Capture the cell that displays the provided text and extract its [x, y] central coordinate. 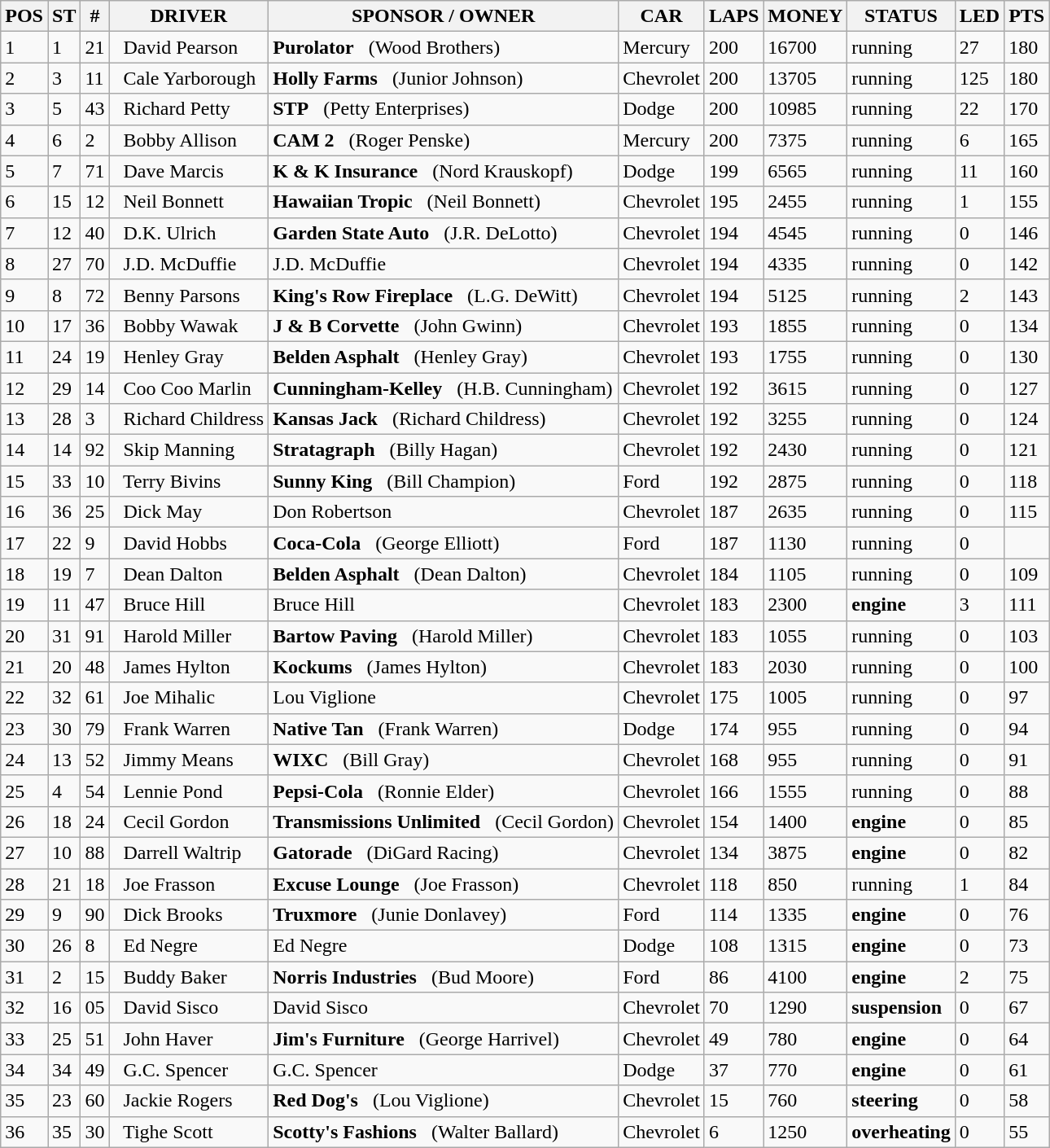
J & B Corvette (John Gwinn) [444, 326]
SPONSOR / OWNER [444, 16]
199 [733, 171]
94 [1027, 729]
170 [1027, 109]
79 [94, 729]
127 [1027, 388]
43 [94, 109]
142 [1027, 264]
Norris Industries (Bud Moore) [444, 977]
Kockums (James Hylton) [444, 667]
72 [94, 295]
Terry Bivins [189, 481]
Darrell Waltrip [189, 852]
4335 [806, 264]
5125 [806, 295]
58 [1027, 1101]
Skip Manning [189, 450]
steering [901, 1101]
1855 [806, 326]
146 [1027, 233]
850 [806, 883]
73 [1027, 946]
114 [733, 915]
48 [94, 667]
Tighe Scott [189, 1132]
Cale Yarborough [189, 78]
3255 [806, 419]
154 [733, 822]
STP (Petty Enterprises) [444, 109]
67 [1027, 1008]
LED [979, 16]
115 [1027, 512]
05 [94, 1008]
Dean Dalton [189, 574]
Joe Mihalic [189, 698]
54 [94, 791]
1055 [806, 636]
1335 [806, 915]
108 [733, 946]
Purolator (Wood Brothers) [444, 47]
suspension [901, 1008]
Benny Parsons [189, 295]
7375 [806, 140]
166 [733, 791]
Red Dog's (Lou Viglione) [444, 1101]
109 [1027, 574]
75 [1027, 977]
47 [94, 605]
168 [733, 760]
90 [94, 915]
Sunny King (Bill Champion) [444, 481]
51 [94, 1039]
Bobby Wawak [189, 326]
Belden Asphalt (Henley Gray) [444, 357]
1290 [806, 1008]
64 [1027, 1039]
K & K Insurance (Nord Krauskopf) [444, 171]
1130 [806, 543]
16700 [806, 47]
86 [733, 977]
Scotty's Fashions (Walter Ballard) [444, 1132]
85 [1027, 822]
WIXC (Bill Gray) [444, 760]
Richard Petty [189, 109]
Pepsi-Cola (Ronnie Elder) [444, 791]
Holly Farms (Junior Johnson) [444, 78]
760 [806, 1101]
6565 [806, 171]
ST [63, 16]
Dave Marcis [189, 171]
Jim's Furniture (George Harrivel) [444, 1039]
John Haver [189, 1039]
60 [94, 1101]
1250 [806, 1132]
97 [1027, 698]
Coo Coo Marlin [189, 388]
Joe Frasson [189, 883]
Don Robertson [444, 512]
184 [733, 574]
2300 [806, 605]
Frank Warren [189, 729]
1005 [806, 698]
LAPS [733, 16]
2030 [806, 667]
111 [1027, 605]
Dick May [189, 512]
121 [1027, 450]
4100 [806, 977]
Native Tan (Frank Warren) [444, 729]
37 [733, 1070]
Harold Miller [189, 636]
# [94, 16]
D.K. Ulrich [189, 233]
82 [1027, 852]
Gatorade (DiGard Racing) [444, 852]
1105 [806, 574]
130 [1027, 357]
Richard Childress [189, 419]
Excuse Lounge (Joe Frasson) [444, 883]
Jackie Rogers [189, 1101]
Bartow Paving (Harold Miller) [444, 636]
Cunningham-Kelley (H.B. Cunningham) [444, 388]
125 [979, 78]
92 [94, 450]
780 [806, 1039]
David Pearson [189, 47]
3875 [806, 852]
195 [733, 202]
55 [1027, 1132]
84 [1027, 883]
Coca-Cola (George Elliott) [444, 543]
Jimmy Means [189, 760]
3615 [806, 388]
DRIVER [189, 16]
Hawaiian Tropic (Neil Bonnett) [444, 202]
MONEY [806, 16]
James Hylton [189, 667]
1555 [806, 791]
174 [733, 729]
770 [806, 1070]
10985 [806, 109]
Cecil Gordon [189, 822]
124 [1027, 419]
13705 [806, 78]
Lennie Pond [189, 791]
2635 [806, 512]
Stratagraph (Billy Hagan) [444, 450]
Dick Brooks [189, 915]
143 [1027, 295]
71 [94, 171]
1315 [806, 946]
103 [1027, 636]
160 [1027, 171]
Transmissions Unlimited (Cecil Gordon) [444, 822]
Buddy Baker [189, 977]
Henley Gray [189, 357]
1755 [806, 357]
PTS [1027, 16]
Belden Asphalt (Dean Dalton) [444, 574]
155 [1027, 202]
Kansas Jack (Richard Childress) [444, 419]
Bobby Allison [189, 140]
Neil Bonnett [189, 202]
2455 [806, 202]
4545 [806, 233]
King's Row Fireplace (L.G. DeWitt) [444, 295]
1400 [806, 822]
165 [1027, 140]
David Hobbs [189, 543]
2875 [806, 481]
POS [24, 16]
100 [1027, 667]
175 [733, 698]
52 [94, 760]
2430 [806, 450]
STATUS [901, 16]
40 [94, 233]
CAM 2 (Roger Penske) [444, 140]
Lou Viglione [444, 698]
76 [1027, 915]
Truxmore (Junie Donlavey) [444, 915]
Garden State Auto (J.R. DeLotto) [444, 233]
overheating [901, 1132]
CAR [662, 16]
